Provide the (x, y) coordinate of the cell's center where the given text is located.  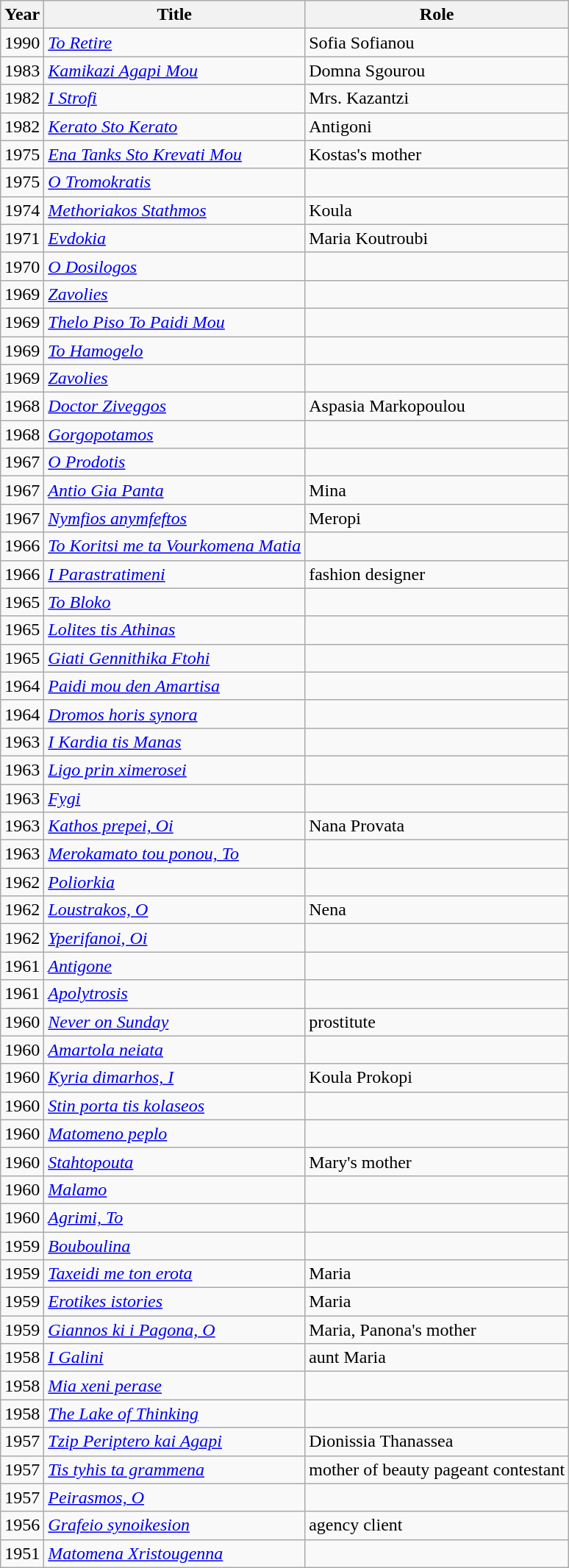
Agrimi, To (175, 1217)
prostitute (437, 1022)
1951 (22, 1553)
The Lake of Thinking (175, 1414)
Poliorkia (175, 882)
Peirasmos, O (175, 1497)
Antio Gia Panta (175, 490)
Antigone (175, 966)
1956 (22, 1525)
O Prodotis (175, 462)
I Strofi (175, 99)
Never on Sunday (175, 1022)
Merokamato tou ponou, To (175, 854)
Yperifanoi, Oi (175, 938)
Mina (437, 490)
Maria Koutroubi (437, 238)
Dionissia Thanassea (437, 1442)
Kamikazi Agapi Mou (175, 71)
Gorgopotamos (175, 434)
Doctor Ziveggos (175, 407)
Giannos ki i Pagona, O (175, 1330)
Kerato Sto Kerato (175, 126)
To Hamogelo (175, 351)
Apolytrosis (175, 994)
Tzip Periptero kai Agapi (175, 1442)
Thelo Piso To Paidi Mou (175, 322)
Ligo prin ximerosei (175, 770)
Mary's mother (437, 1161)
I Kardia tis Manas (175, 742)
Stahtopouta (175, 1161)
Kyria dimarhos, I (175, 1078)
Matomeno peplo (175, 1134)
agency client (437, 1525)
Loustrakos, O (175, 910)
Giati Gennithika Ftohi (175, 658)
Malamo (175, 1189)
I Galini (175, 1358)
To Retire (175, 43)
Antigoni (437, 126)
Nymfios anymfeftos (175, 518)
Meropi (437, 518)
Koula (437, 210)
Year (22, 15)
1974 (22, 210)
Kathos prepei, Oi (175, 826)
Taxeidi me ton erota (175, 1274)
Fygi (175, 798)
O Dosilogos (175, 266)
Nena (437, 910)
1970 (22, 266)
Nana Provata (437, 826)
Lolites tis Athinas (175, 630)
Ena Tanks Sto Krevati Mou (175, 154)
Methoriakos Stathmos (175, 210)
Domna Sgourou (437, 71)
Title (175, 15)
1983 (22, 71)
1990 (22, 43)
To Bloko (175, 602)
Paidi mou den Amartisa (175, 686)
Sofia Sofianou (437, 43)
Aspasia Markopoulou (437, 407)
Erotikes istories (175, 1302)
Stin porta tis kolaseos (175, 1106)
O Tromokratis (175, 182)
Matomena Xristougenna (175, 1553)
1971 (22, 238)
To Koritsi me ta Vourkomena Matia (175, 546)
Amartola neiata (175, 1050)
Koula Prokopi (437, 1078)
Tis tyhis ta grammena (175, 1469)
Bouboulina (175, 1246)
Mrs. Kazantzi (437, 99)
Kostas's mother (437, 154)
Mia xeni perase (175, 1386)
aunt Maria (437, 1358)
Evdokia (175, 238)
Grafeio synoikesion (175, 1525)
Role (437, 15)
Maria, Panona's mother (437, 1330)
I Parastratimeni (175, 574)
mother of beauty pageant contestant (437, 1469)
Dromos horis synora (175, 714)
fashion designer (437, 574)
